Output the [x, y] coordinate of the center of the cell containing the given text.  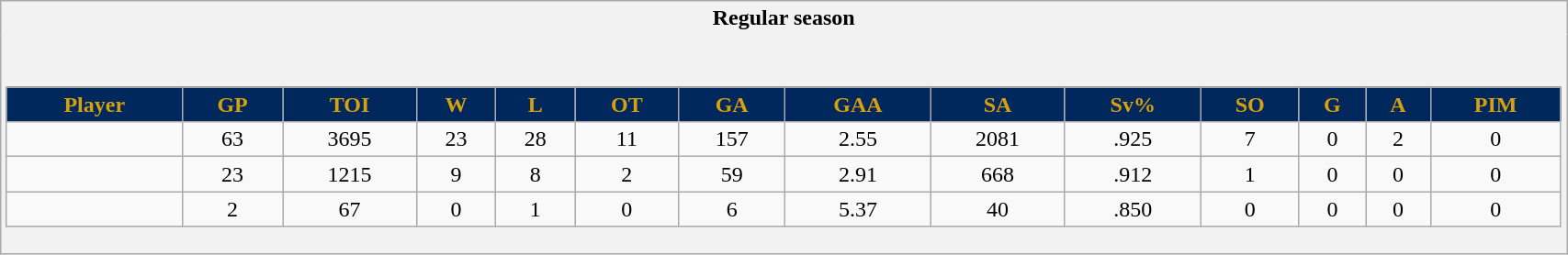
67 [350, 209]
8 [536, 174]
.912 [1134, 174]
PIM [1495, 105]
2081 [998, 139]
.850 [1134, 209]
TOI [350, 105]
SO [1250, 105]
SA [998, 105]
GP [231, 105]
7 [1250, 139]
9 [456, 174]
40 [998, 209]
G [1332, 105]
OT [626, 105]
6 [732, 209]
2.55 [858, 139]
668 [998, 174]
11 [626, 139]
157 [732, 139]
GA [732, 105]
Player [94, 105]
5.37 [858, 209]
28 [536, 139]
63 [231, 139]
1215 [350, 174]
3695 [350, 139]
59 [732, 174]
L [536, 105]
Regular season [784, 18]
W [456, 105]
Sv% [1134, 105]
2.91 [858, 174]
.925 [1134, 139]
A [1398, 105]
GAA [858, 105]
